Extract the [X, Y] coordinate from the center of the cell holding the provided text.  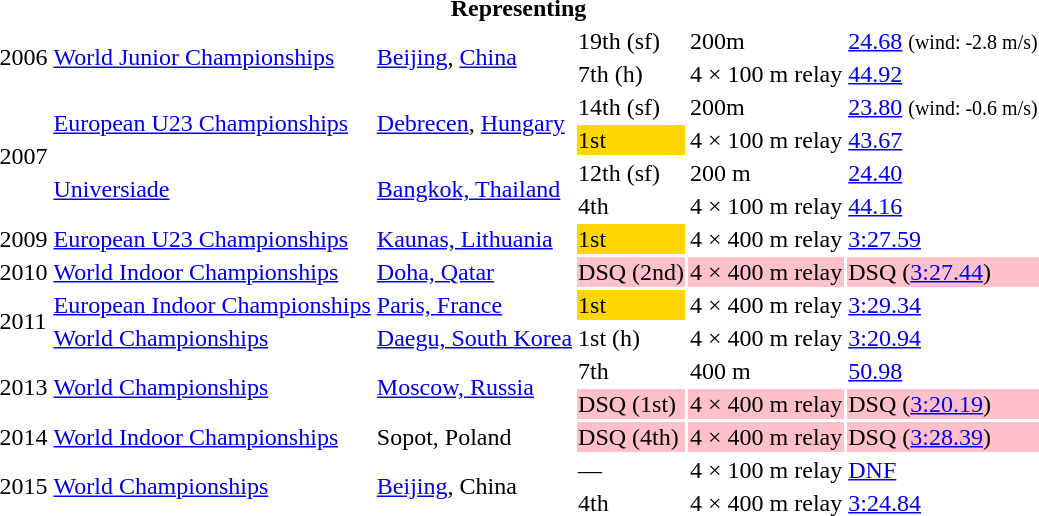
Debrecen, Hungary [474, 124]
44.16 [943, 206]
44.92 [943, 74]
DSQ (1st) [632, 404]
DSQ (3:27.44) [943, 272]
Kaunas, Lithuania [474, 239]
DSQ (4th) [632, 437]
European Indoor Championships [212, 305]
Sopot, Poland [474, 437]
24.68 (wind: -2.8 m/s) [943, 41]
Moscow, Russia [474, 388]
19th (sf) [632, 41]
3:27.59 [943, 239]
— [632, 470]
23.80 (wind: -0.6 m/s) [943, 107]
24.40 [943, 173]
12th (sf) [632, 173]
World Junior Championships [212, 58]
Daegu, South Korea [474, 338]
Beijing, China [474, 58]
1st (h) [632, 338]
43.67 [943, 140]
200 m [766, 173]
DSQ (2nd) [632, 272]
50.98 [943, 371]
Paris, France [474, 305]
14th (sf) [632, 107]
3:29.34 [943, 305]
400 m [766, 371]
DSQ (3:20.19) [943, 404]
7th [632, 371]
DSQ (3:28.39) [943, 437]
Doha, Qatar [474, 272]
DNF [943, 470]
7th (h) [632, 74]
Universiade [212, 190]
Bangkok, Thailand [474, 190]
4th [632, 206]
3:20.94 [943, 338]
